Return the (x, y) coordinate for the center point of the cell that contains the specified text.  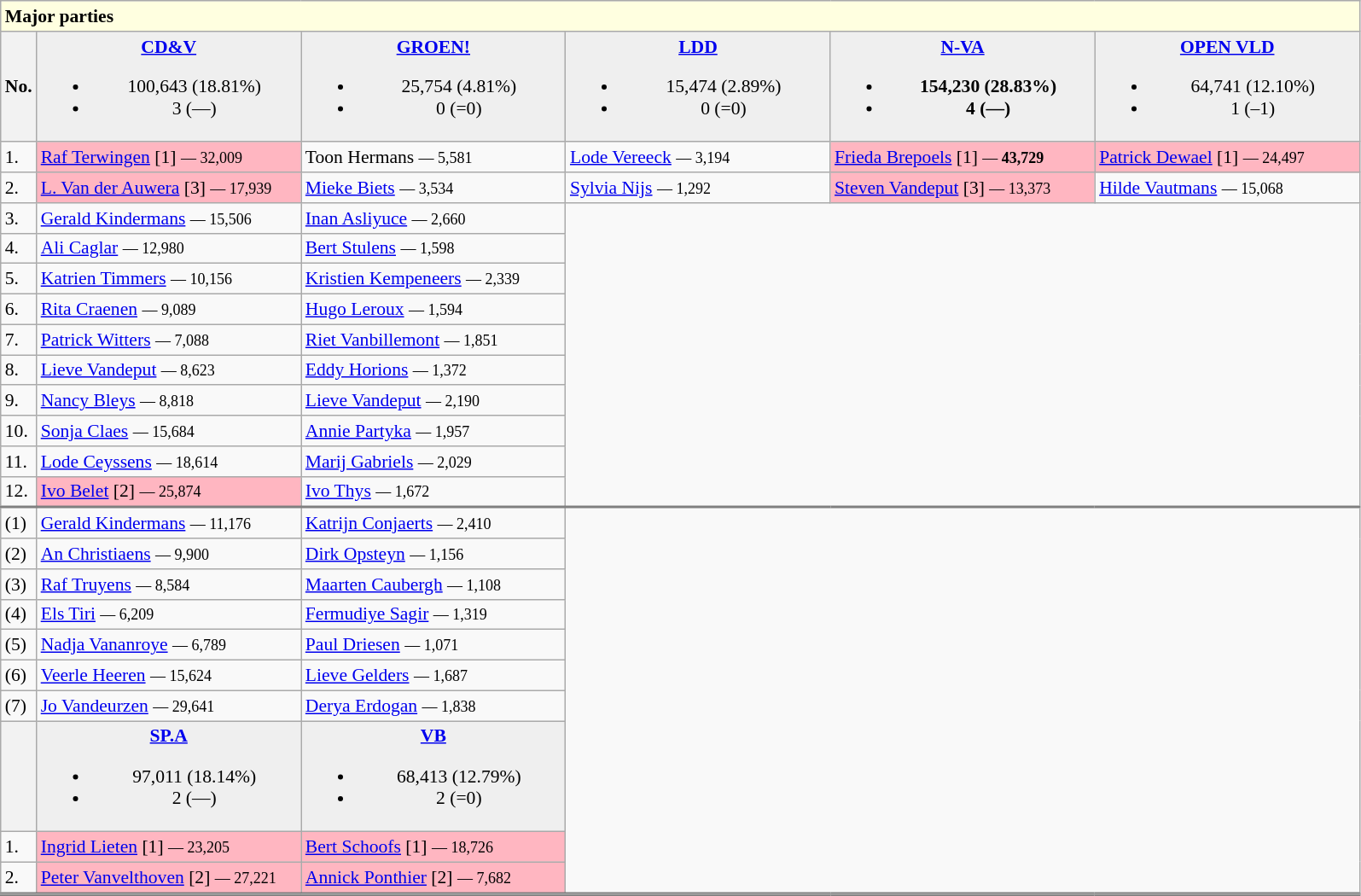
Raf Truyens — 8,584 (169, 585)
Frieda Brepoels [1] — 43,729 (963, 158)
Marij Gabriels — 2,029 (433, 462)
An Christiaens — 9,900 (169, 554)
(5) (19, 645)
Maarten Caubergh — 1,108 (433, 585)
LDD15,474 (2.89%)0 (=0) (698, 87)
8. (19, 370)
Jo Vandeurzen — 29,641 (169, 706)
(7) (19, 706)
Lieve Vandeput — 8,623 (169, 370)
(1) (19, 523)
Nadja Vananroye — 6,789 (169, 645)
Peter Vanvelthoven [2] — 27,221 (169, 877)
Raf Terwingen [1] — 32,009 (169, 158)
Gerald Kindermans — 11,176 (169, 523)
N-VA154,230 (28.83%)4 (—) (963, 87)
Bert Stulens — 1,598 (433, 248)
10. (19, 431)
Lieve Vandeput — 2,190 (433, 401)
Steven Vandeput [3] — 13,373 (963, 188)
Ivo Thys — 1,672 (433, 492)
Kristien Kempeneers — 2,339 (433, 279)
Sylvia Nijs — 1,292 (698, 188)
SP.A 97,011 (18.14%)2 (—) (169, 777)
Derya Erdogan — 1,838 (433, 706)
11. (19, 462)
3. (19, 218)
CD&V 100,643 (18.81%)3 (—) (169, 87)
No. (19, 87)
Lode Ceyssens — 18,614 (169, 462)
Riet Vanbillemont — 1,851 (433, 340)
6. (19, 310)
Ivo Belet [2] — 25,874 (169, 492)
Hilde Vautmans — 15,068 (1227, 188)
9. (19, 401)
7. (19, 340)
VB68,413 (12.79%)2 (=0) (433, 777)
Annick Ponthier [2] — 7,682 (433, 877)
Gerald Kindermans — 15,506 (169, 218)
Mieke Biets — 3,534 (433, 188)
Katrijn Conjaerts — 2,410 (433, 523)
Bert Schoofs [1] — 18,726 (433, 847)
Veerle Heeren — 15,624 (169, 676)
Katrien Timmers — 10,156 (169, 279)
Sonja Claes — 15,684 (169, 431)
Lieve Gelders — 1,687 (433, 676)
Els Tiri — 6,209 (169, 614)
OPEN VLD64,741 (12.10%)1 (–1) (1227, 87)
Eddy Horions — 1,372 (433, 370)
(3) (19, 585)
Ingrid Lieten [1] — 23,205 (169, 847)
Lode Vereeck — 3,194 (698, 158)
4. (19, 248)
5. (19, 279)
Rita Craenen — 9,089 (169, 310)
Major parties (681, 16)
Paul Driesen — 1,071 (433, 645)
(4) (19, 614)
Fermudiye Sagir — 1,319 (433, 614)
(6) (19, 676)
Dirk Opsteyn — 1,156 (433, 554)
Annie Partyka — 1,957 (433, 431)
Inan Asliyuce — 2,660 (433, 218)
Ali Caglar — 12,980 (169, 248)
12. (19, 492)
L. Van der Auwera [3] — 17,939 (169, 188)
Nancy Bleys — 8,818 (169, 401)
Patrick Witters — 7,088 (169, 340)
(2) (19, 554)
Toon Hermans — 5,581 (433, 158)
Patrick Dewael [1] — 24,497 (1227, 158)
Hugo Leroux — 1,594 (433, 310)
GROEN!25,754 (4.81%)0 (=0) (433, 87)
